Scan for the cell matching the given text and deliver its [X, Y] coordinate at center. 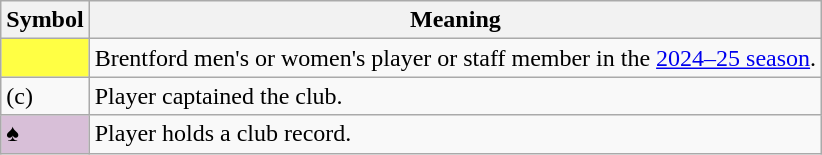
Player holds a club record. [455, 134]
Symbol [45, 20]
(c) [45, 96]
Player captained the club. [455, 96]
♠ [45, 134]
Brentford men's or women's player or staff member in the 2024–25 season. [455, 58]
Meaning [455, 20]
